Pinpoint the cell where the given text exists, returning its (x, y) midpoint coordinate. 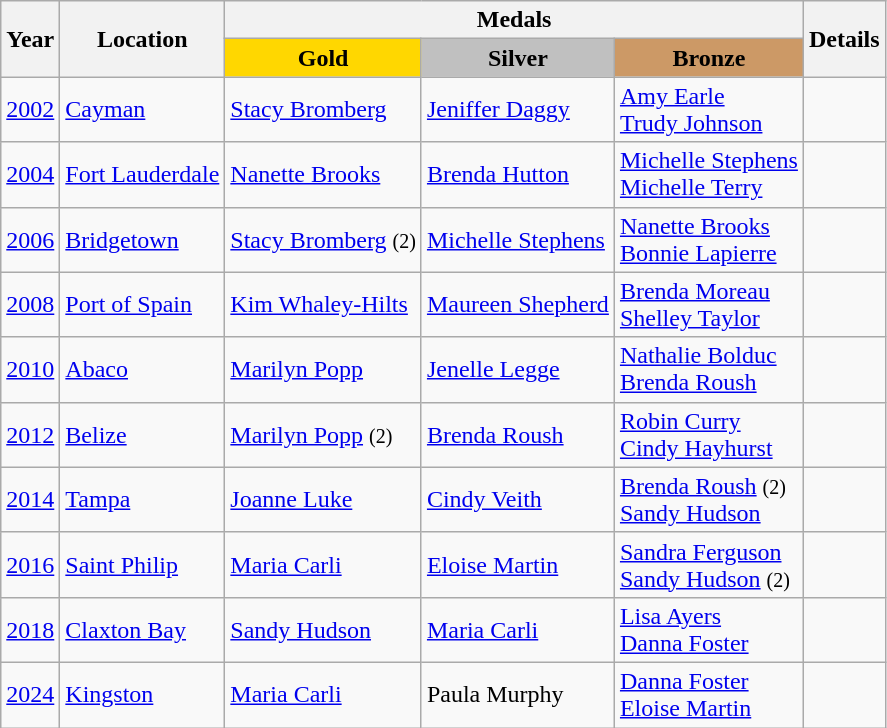
Kingston (142, 694)
Marilyn Popp (2) (324, 434)
Cindy Veith (518, 500)
Stacy Bromberg (2) (324, 240)
Details (844, 39)
Michelle Stephens Michelle Terry (708, 174)
Nanette Brooks (324, 174)
Brenda Roush (2) Sandy Hudson (708, 500)
2010 (30, 370)
Tampa (142, 500)
Kim Whaley-Hilts (324, 304)
Cayman (142, 110)
Danna Foster Eloise Martin (708, 694)
Brenda Hutton (518, 174)
Stacy Bromberg (324, 110)
Nanette Brooks Bonnie Lapierre (708, 240)
Silver (518, 58)
Port of Spain (142, 304)
2016 (30, 564)
2018 (30, 630)
Gold (324, 58)
Bridgetown (142, 240)
Abaco (142, 370)
Marilyn Popp (324, 370)
Jenelle Legge (518, 370)
Fort Lauderdale (142, 174)
Michelle Stephens (518, 240)
Maureen Shepherd (518, 304)
Location (142, 39)
Brenda Moreau Shelley Taylor (708, 304)
Nathalie Bolduc Brenda Roush (708, 370)
2004 (30, 174)
Joanne Luke (324, 500)
Medals (514, 20)
2002 (30, 110)
Lisa Ayers Danna Foster (708, 630)
Bronze (708, 58)
Sandy Hudson (324, 630)
Brenda Roush (518, 434)
Robin Curry Cindy Hayhurst (708, 434)
Saint Philip (142, 564)
Paula Murphy (518, 694)
Jeniffer Daggy (518, 110)
2014 (30, 500)
Belize (142, 434)
Amy Earle Trudy Johnson (708, 110)
2012 (30, 434)
Claxton Bay (142, 630)
2024 (30, 694)
Eloise Martin (518, 564)
2006 (30, 240)
2008 (30, 304)
Sandra Ferguson Sandy Hudson (2) (708, 564)
Year (30, 39)
